Identify which cell holds the provided text, then report its [X, Y] central coordinate. 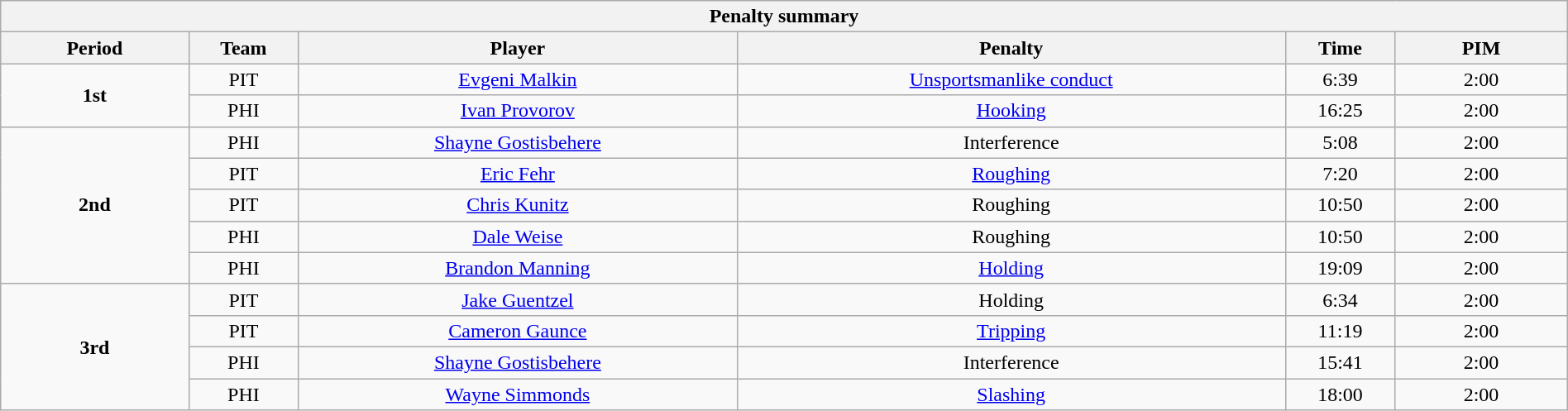
PIM [1481, 48]
Wayne Simmonds [518, 394]
6:39 [1340, 79]
Tripping [1011, 331]
Team [243, 48]
19:09 [1340, 268]
Evgeni Malkin [518, 79]
Unsportsmanlike conduct [1011, 79]
1st [94, 95]
Dale Weise [518, 237]
Period [94, 48]
Player [518, 48]
7:20 [1340, 174]
Penalty [1011, 48]
5:08 [1340, 142]
Time [1340, 48]
Ivan Provorov [518, 111]
Penalty summary [784, 17]
6:34 [1340, 299]
3rd [94, 346]
18:00 [1340, 394]
Cameron Gaunce [518, 331]
Eric Fehr [518, 174]
Chris Kunitz [518, 205]
Jake Guentzel [518, 299]
16:25 [1340, 111]
Slashing [1011, 394]
2nd [94, 205]
Hooking [1011, 111]
15:41 [1340, 362]
Brandon Manning [518, 268]
11:19 [1340, 331]
